Return the (X, Y) coordinate for the center point of the cell that contains the specified text.  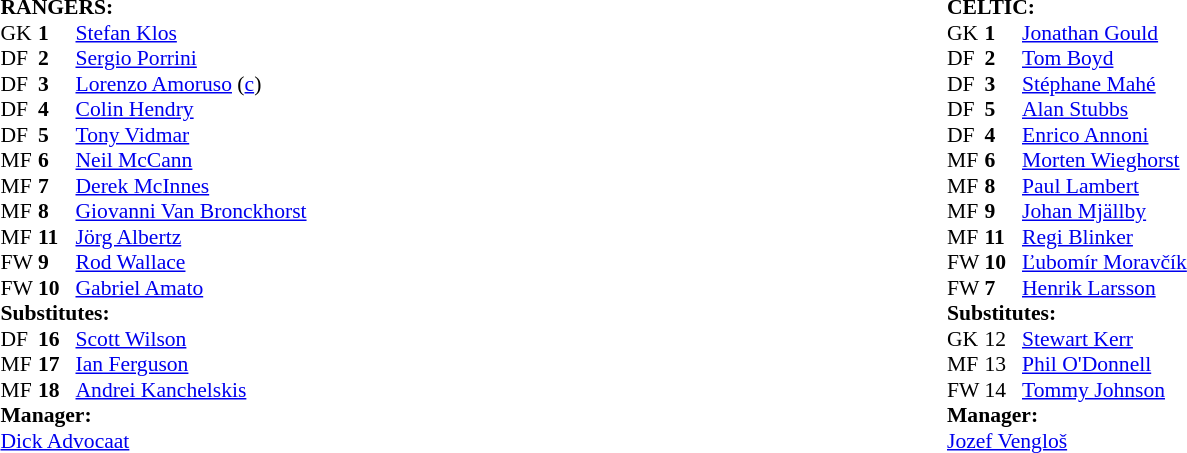
Regi Blinker (1104, 237)
Rod Wallace (192, 263)
13 (1003, 365)
Ian Ferguson (192, 365)
Morten Wieghorst (1104, 161)
Andrei Kanchelskis (192, 390)
14 (1003, 390)
12 (1003, 339)
Jörg Albertz (192, 237)
Ľubomír Moravčík (1104, 263)
Stewart Kerr (1104, 339)
18 (57, 390)
Stéphane Mahé (1104, 84)
Scott Wilson (192, 339)
Tommy Johnson (1104, 390)
Alan Stubbs (1104, 109)
Giovanni Van Bronckhorst (192, 211)
Enrico Annoni (1104, 135)
Henrik Larsson (1104, 288)
16 (57, 339)
Tony Vidmar (192, 135)
Paul Lambert (1104, 186)
Neil McCann (192, 161)
Sergio Porrini (192, 59)
Tom Boyd (1104, 59)
Stefan Klos (192, 33)
17 (57, 365)
Phil O'Donnell (1104, 365)
Gabriel Amato (192, 288)
Derek McInnes (192, 186)
Jonathan Gould (1104, 33)
Johan Mjällby (1104, 211)
Colin Hendry (192, 109)
Lorenzo Amoruso (c) (192, 84)
